Extract the (x, y) coordinate from the center of the cell holding the provided text.  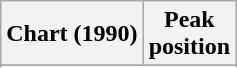
Peakposition (189, 34)
Chart (1990) (72, 34)
